Scan for the cell matching the given text and deliver its [x, y] coordinate at center. 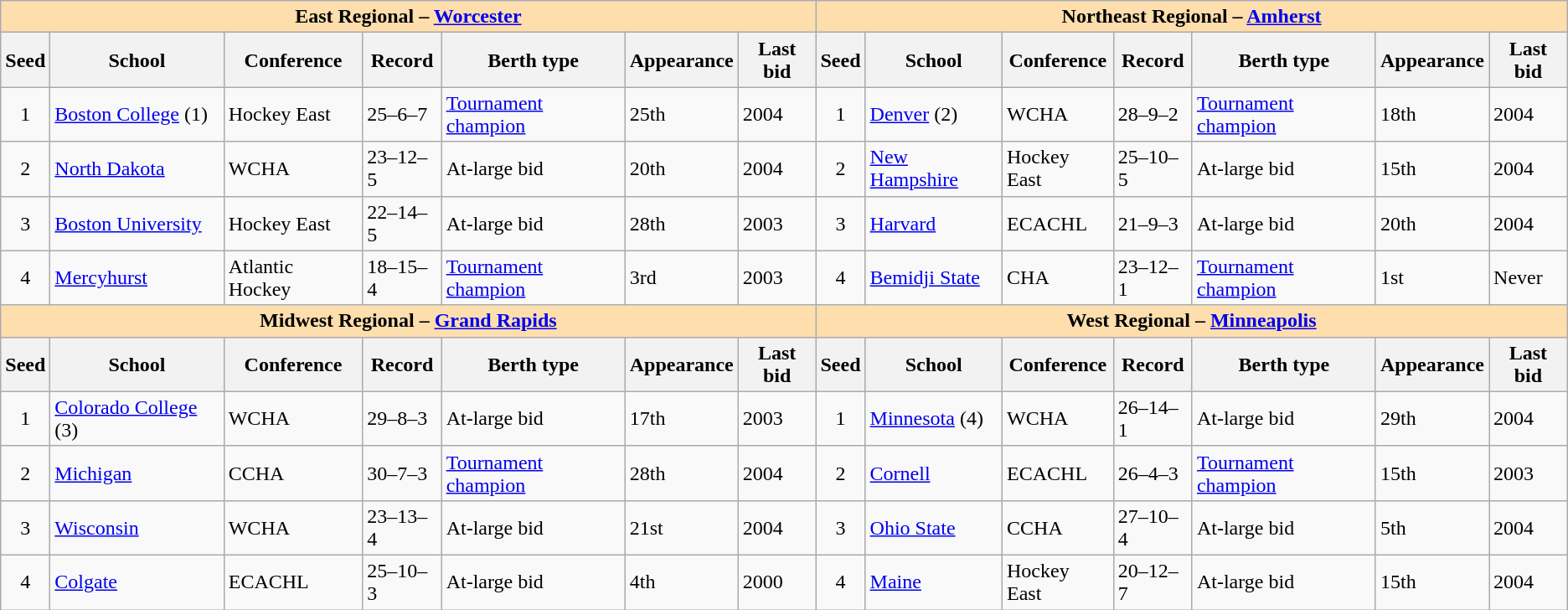
Midwest Regional – Grand Rapids [409, 321]
4th [682, 582]
22–14–5 [402, 223]
25–10–3 [402, 582]
Ohio State [933, 528]
29th [1432, 419]
East Regional – Worcester [409, 17]
Colorado College (3) [137, 419]
Never [1529, 278]
Boston University [137, 223]
Wisconsin [137, 528]
1st [1432, 278]
17th [682, 419]
Cornell [933, 473]
23–12–1 [1153, 278]
26–4–3 [1153, 473]
25–10–5 [1153, 169]
Harvard [933, 223]
21st [682, 528]
25th [682, 114]
28–9–2 [1153, 114]
Maine [933, 582]
Minnesota (4) [933, 419]
North Dakota [137, 169]
Boston College (1) [137, 114]
Mercyhurst [137, 278]
29–8–3 [402, 419]
18–15–4 [402, 278]
CHA [1059, 278]
25–6–7 [402, 114]
26–14–1 [1153, 419]
23–12–5 [402, 169]
3rd [682, 278]
Northeast Regional – Amherst [1191, 17]
23–13–4 [402, 528]
20–12–7 [1153, 582]
Atlantic Hockey [293, 278]
5th [1432, 528]
21–9–3 [1153, 223]
Denver (2) [933, 114]
30–7–3 [402, 473]
Colgate [137, 582]
West Regional – Minneapolis [1191, 321]
Michigan [137, 473]
27–10–4 [1153, 528]
18th [1432, 114]
2000 [777, 582]
Bemidji State [933, 278]
New Hampshire [933, 169]
